Search for the cell housing the specified text and yield its (x, y) center coordinate. 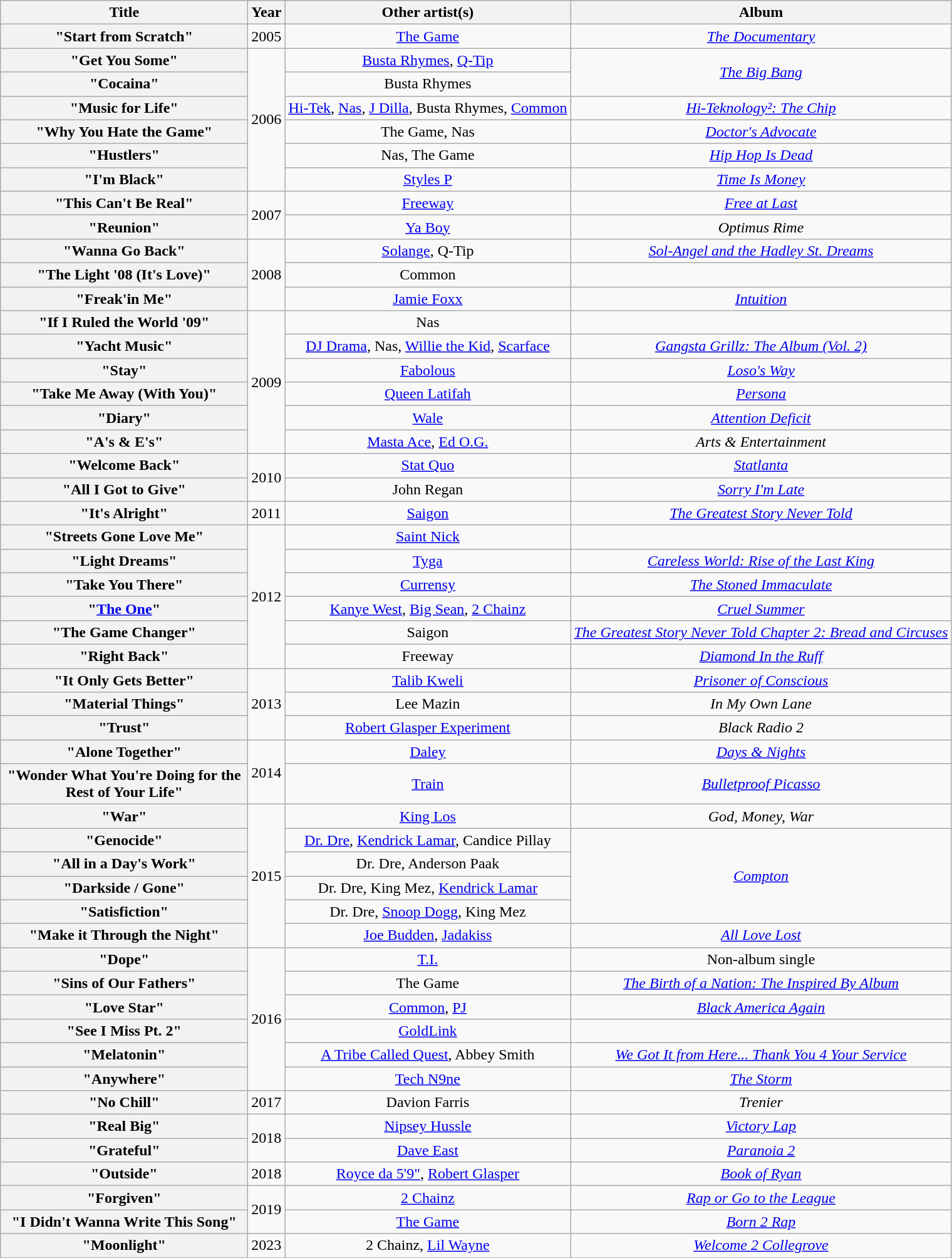
Busta Rhymes (428, 84)
"Music for Life" (124, 108)
Free at Last (761, 203)
Album (761, 13)
"Genocide" (124, 840)
Bulletproof Picasso (761, 784)
2 Chainz, Lil Wayne (428, 1245)
The Birth of a Nation: The Inspired By Album (761, 983)
"Cocaina" (124, 84)
Book of Ryan (761, 1174)
2 Chainz (428, 1198)
"War" (124, 816)
The Documentary (761, 36)
Black Radio 2 (761, 728)
2023 (267, 1245)
2019 (267, 1210)
2016 (267, 1019)
Statlanta (761, 465)
"Outside" (124, 1174)
Nipsey Hussle (428, 1126)
"Why You Hate the Game" (124, 132)
"Sins of Our Fathers" (124, 983)
Time Is Money (761, 179)
"Make it Through the Night" (124, 935)
The Game, Nas (428, 132)
All Love Lost (761, 935)
Daley (428, 752)
Busta Rhymes, Q-Tip (428, 60)
"Yacht Music" (124, 346)
A Tribe Called Quest, Abbey Smith (428, 1054)
Currensy (428, 585)
"Diary" (124, 418)
2011 (267, 513)
2012 (267, 596)
Diamond In the Ruff (761, 656)
"All in a Day's Work" (124, 864)
"Freak'in Me" (124, 299)
"Take You There" (124, 585)
"I Didn't Wanna Write This Song" (124, 1222)
"Grateful" (124, 1150)
Tech N9ne (428, 1078)
"Melatonin" (124, 1054)
"It's Alright" (124, 513)
"Satisfiction" (124, 912)
2009 (267, 382)
Nas (428, 323)
Non-album single (761, 959)
Title (124, 13)
"Right Back" (124, 656)
Arts & Entertainment (761, 442)
"The Light '08 (It's Love)" (124, 274)
Lee Mazin (428, 704)
Welcome 2 Collegrove (761, 1245)
"Moonlight" (124, 1245)
Ya Boy (428, 227)
Hi-Teknology²: The Chip (761, 108)
Born 2 Rap (761, 1222)
2014 (267, 772)
Optimus Rime (761, 227)
In My Own Lane (761, 704)
"Stay" (124, 370)
"Start from Scratch" (124, 36)
"Dope" (124, 959)
We Got It from Here... Thank You 4 Your Service (761, 1054)
"Love Star" (124, 1007)
Wale (428, 418)
Doctor's Advocate (761, 132)
"Anywhere" (124, 1078)
Dave East (428, 1150)
Careless World: Rise of the Last King (761, 561)
Queen Latifah (428, 394)
Trenier (761, 1103)
"It Only Gets Better" (124, 680)
"The One" (124, 608)
Stat Quo (428, 465)
Styles P (428, 179)
Other artist(s) (428, 13)
The Greatest Story Never Told (761, 513)
2007 (267, 215)
"Trust" (124, 728)
"Reunion" (124, 227)
Dr. Dre, King Mez, Kendrick Lamar (428, 888)
Fabolous (428, 370)
Days & Nights (761, 752)
"Hustlers" (124, 155)
Dr. Dre, Anderson Paak (428, 864)
The Greatest Story Never Told Chapter 2: Bread and Circuses (761, 632)
T.I. (428, 959)
Sorry I'm Late (761, 489)
2017 (267, 1103)
Sol-Angel and the Hadley St. Dreams (761, 251)
Gangsta Grillz: The Album (Vol. 2) (761, 346)
Common, PJ (428, 1007)
Loso's Way (761, 370)
Cruel Summer (761, 608)
Year (267, 13)
Jamie Foxx (428, 299)
"Get You Some" (124, 60)
2008 (267, 274)
"Take Me Away (With You)" (124, 394)
"See I Miss Pt. 2" (124, 1031)
DJ Drama, Nas, Willie the Kid, Scarface (428, 346)
Compton (761, 876)
John Regan (428, 489)
Dr. Dre, Kendrick Lamar, Candice Pillay (428, 840)
The Stoned Immaculate (761, 585)
2006 (267, 120)
GoldLink (428, 1031)
"Wonder What You're Doing for the Rest of Your Life" (124, 784)
2005 (267, 36)
"Streets Gone Love Me" (124, 537)
"Material Things" (124, 704)
2010 (267, 477)
"This Can't Be Real" (124, 203)
"Forgiven" (124, 1198)
Solange, Q-Tip (428, 251)
"A's & E's" (124, 442)
God, Money, War (761, 816)
"Light Dreams" (124, 561)
"Darkside / Gone" (124, 888)
Kanye West, Big Sean, 2 Chainz (428, 608)
Joe Budden, Jadakiss (428, 935)
Victory Lap (761, 1126)
"I'm Black" (124, 179)
"Alone Together" (124, 752)
Train (428, 784)
Intuition (761, 299)
Attention Deficit (761, 418)
King Los (428, 816)
Persona (761, 394)
Common (428, 274)
Davion Farris (428, 1103)
"No Chill" (124, 1103)
Dr. Dre, Snoop Dogg, King Mez (428, 912)
Rap or Go to the League (761, 1198)
Hi-Tek, Nas, J Dilla, Busta Rhymes, Common (428, 108)
Talib Kweli (428, 680)
The Storm (761, 1078)
"Real Big" (124, 1126)
Royce da 5'9", Robert Glasper (428, 1174)
The Big Bang (761, 72)
Nas, The Game (428, 155)
"If I Ruled the World '09" (124, 323)
Robert Glasper Experiment (428, 728)
Saint Nick (428, 537)
"Welcome Back" (124, 465)
Tyga (428, 561)
"All I Got to Give" (124, 489)
2015 (267, 876)
"Wanna Go Back" (124, 251)
Hip Hop Is Dead (761, 155)
2013 (267, 704)
Paranoia 2 (761, 1150)
Masta Ace, Ed O.G. (428, 442)
Black America Again (761, 1007)
"The Game Changer" (124, 632)
Prisoner of Conscious (761, 680)
